Output the [X, Y] coordinate of the center of the cell containing the given text.  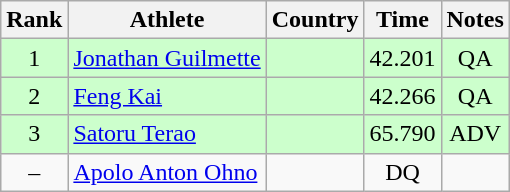
Satoru Terao [167, 134]
Rank [34, 20]
Jonathan Guilmette [167, 58]
3 [34, 134]
65.790 [402, 134]
Athlete [167, 20]
1 [34, 58]
Feng Kai [167, 96]
Time [402, 20]
Country [315, 20]
2 [34, 96]
Apolo Anton Ohno [167, 172]
DQ [402, 172]
Notes [475, 20]
42.201 [402, 58]
ADV [475, 134]
42.266 [402, 96]
– [34, 172]
